Return the (X, Y) coordinate for the center point of the cell that contains the specified text.  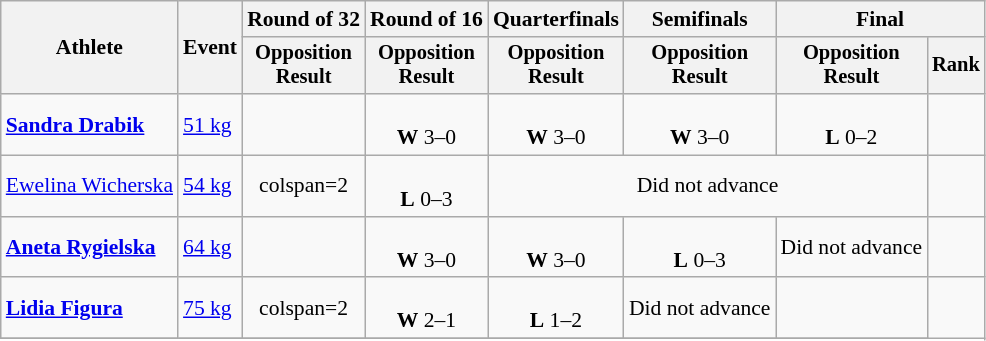
75 kg (210, 308)
Event (210, 48)
Round of 16 (426, 19)
Aneta Rygielska (90, 248)
Rank (956, 66)
Round of 32 (304, 19)
Ewelina Wicherska (90, 186)
W 2–1 (426, 308)
Final (880, 19)
64 kg (210, 248)
L 0–2 (852, 124)
Lidia Figura (90, 308)
Semifinals (700, 19)
54 kg (210, 186)
L 1–2 (556, 308)
Athlete (90, 48)
51 kg (210, 124)
Quarterfinals (556, 19)
Sandra Drabik (90, 124)
